Extract the (x, y) coordinate from the center of the cell holding the provided text.  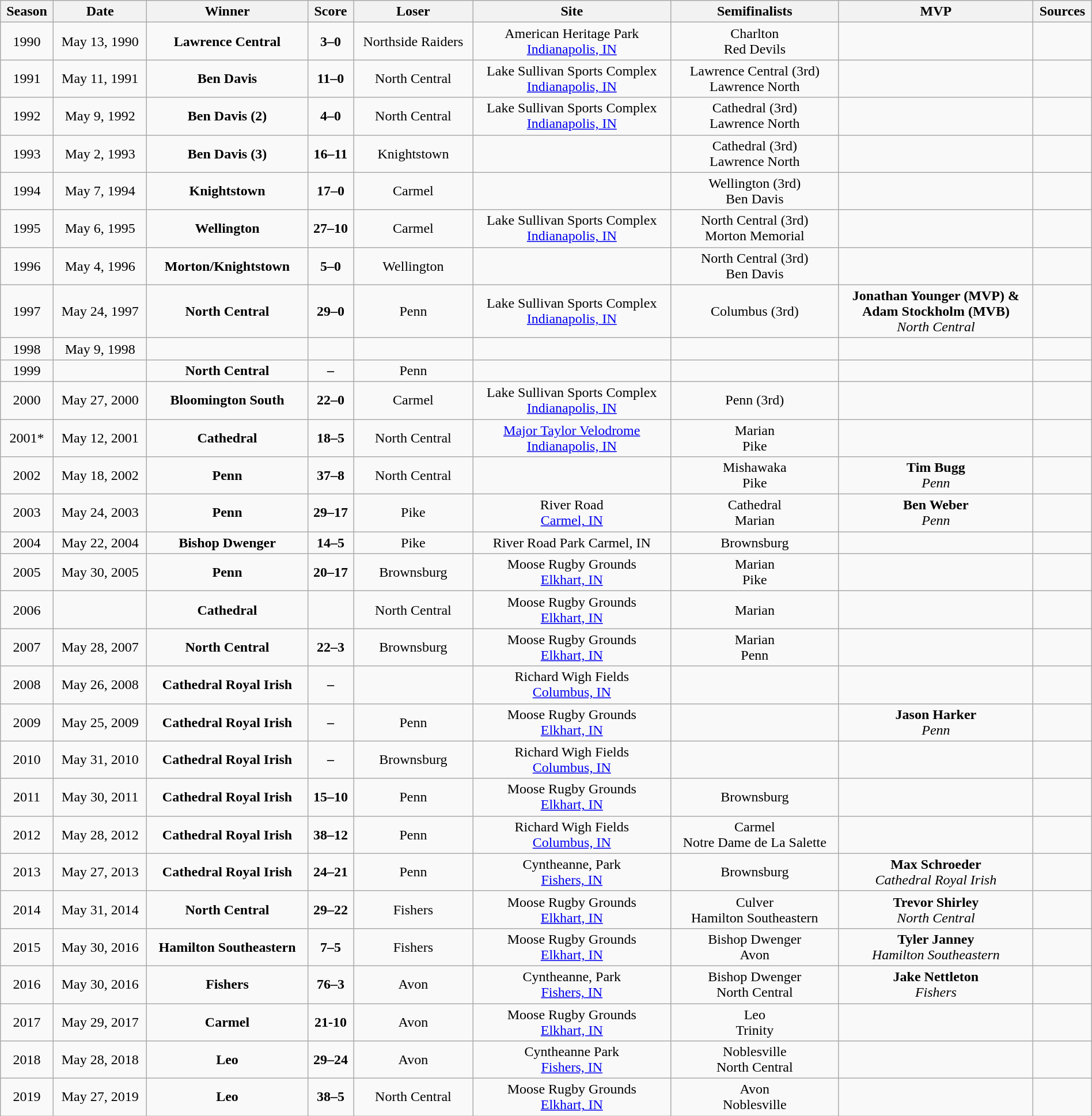
Ben Davis (3) (227, 153)
CulverHamilton Southeastern (754, 909)
2019 (27, 1097)
May 28, 2012 (100, 834)
38–5 (331, 1097)
Bishop DwengerAvon (754, 947)
2018 (27, 1060)
River RoadCarmel, IN (571, 513)
Ben Davis (2) (227, 116)
Date (100, 12)
May 28, 2018 (100, 1060)
21-10 (331, 1022)
May 13, 1990 (100, 41)
May 6, 1995 (100, 228)
3–0 (331, 41)
May 27, 2013 (100, 872)
2012 (27, 834)
Sources (1063, 12)
1995 (27, 228)
May 24, 1997 (100, 311)
Marian (754, 610)
Wellington (3rd)Ben Davis (754, 191)
Cyntheanne ParkFishers, IN (571, 1060)
Bishop DwengerNorth Central (754, 984)
16–11 (331, 153)
Tyler JanneyHamilton Southeastern (935, 947)
7–5 (331, 947)
AvonNoblesville (754, 1097)
1991 (27, 78)
1994 (27, 191)
Lawrence Central (227, 41)
Penn (3rd) (754, 400)
River Road Park Carmel, IN (571, 543)
May 24, 2003 (100, 513)
May 31, 2014 (100, 909)
1993 (27, 153)
Major Taylor VelodromeIndianapolis, IN (571, 438)
May 22, 2004 (100, 543)
Season (27, 12)
2009 (27, 722)
May 27, 2019 (100, 1097)
May 18, 2002 (100, 476)
11–0 (331, 78)
CathedralMarian (754, 513)
37–8 (331, 476)
Max SchroederCathedral Royal Irish (935, 872)
1996 (27, 266)
2007 (27, 648)
May 7, 1994 (100, 191)
1992 (27, 116)
27–10 (331, 228)
Lawrence Central (3rd)Lawrence North (754, 78)
MVP (935, 12)
29–24 (331, 1060)
29–17 (331, 513)
Northside Raiders (414, 41)
American Heritage ParkIndianapolis, IN (571, 41)
2008 (27, 684)
May 28, 2007 (100, 648)
38–12 (331, 834)
1999 (27, 370)
Ben Davis (227, 78)
2010 (27, 759)
2017 (27, 1022)
May 11, 1991 (100, 78)
22–3 (331, 648)
Bishop Dwenger (227, 543)
CharltonRed Devils (754, 41)
2005 (27, 573)
2013 (27, 872)
2002 (27, 476)
2014 (27, 909)
CarmelNotre Dame de La Salette (754, 834)
Jason HarkerPenn (935, 722)
May 9, 1998 (100, 349)
Jonathan Younger (MVP) &Adam Stockholm (MVB)North Central (935, 311)
1998 (27, 349)
Columbus (3rd) (754, 311)
MarianPenn (754, 648)
2000 (27, 400)
LeoTrinity (754, 1022)
24–21 (331, 872)
Bloomington South (227, 400)
2006 (27, 610)
2015 (27, 947)
May 4, 1996 (100, 266)
Score (331, 12)
North Central (3rd)Ben Davis (754, 266)
May 29, 2017 (100, 1022)
May 26, 2008 (100, 684)
18–5 (331, 438)
2011 (27, 797)
Winner (227, 12)
29–22 (331, 909)
May 27, 2000 (100, 400)
1997 (27, 311)
May 30, 2005 (100, 573)
May 2, 1993 (100, 153)
76–3 (331, 984)
4–0 (331, 116)
15–10 (331, 797)
29–0 (331, 311)
Semifinalists (754, 12)
North Central (3rd)Morton Memorial (754, 228)
Ben WeberPenn (935, 513)
14–5 (331, 543)
May 30, 2011 (100, 797)
MishawakaPike (754, 476)
NoblesvilleNorth Central (754, 1060)
Jake NettletonFishers (935, 984)
Hamilton Southeastern (227, 947)
May 25, 2009 (100, 722)
Trevor ShirleyNorth Central (935, 909)
1990 (27, 41)
Morton/Knightstown (227, 266)
20–17 (331, 573)
Tim BuggPenn (935, 476)
Site (571, 12)
5–0 (331, 266)
2016 (27, 984)
2001* (27, 438)
2003 (27, 513)
May 9, 1992 (100, 116)
May 31, 2010 (100, 759)
2004 (27, 543)
22–0 (331, 400)
May 12, 2001 (100, 438)
Loser (414, 12)
17–0 (331, 191)
